Output the [x, y] coordinate of the center of the cell containing the given text.  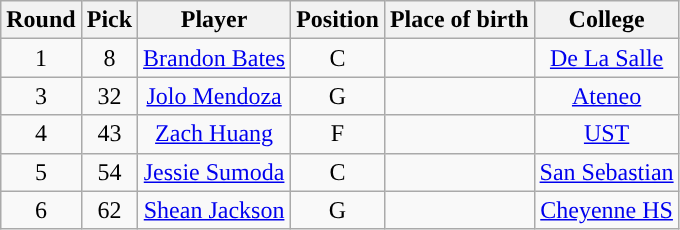
Place of birth [459, 20]
Zach Huang [214, 134]
San Sebastian [606, 172]
Pick [109, 20]
Jessie Sumoda [214, 172]
8 [109, 58]
6 [41, 210]
UST [606, 134]
54 [109, 172]
5 [41, 172]
Ateneo [606, 96]
Cheyenne HS [606, 210]
3 [41, 96]
1 [41, 58]
Jolo Mendoza [214, 96]
F [338, 134]
De La Salle [606, 58]
Brandon Bates [214, 58]
62 [109, 210]
Round [41, 20]
College [606, 20]
43 [109, 134]
32 [109, 96]
4 [41, 134]
Player [214, 20]
Position [338, 20]
Shean Jackson [214, 210]
